Detect which cell encompasses the target text, then output its [x, y] center coordinate. 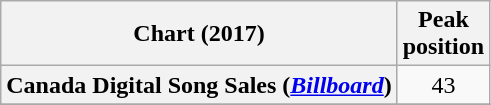
Canada Digital Song Sales (Billboard) [199, 85]
Peakposition [443, 34]
43 [443, 85]
Chart (2017) [199, 34]
